Determine the (x, y) coordinate at the center of the cell enclosing the given text.  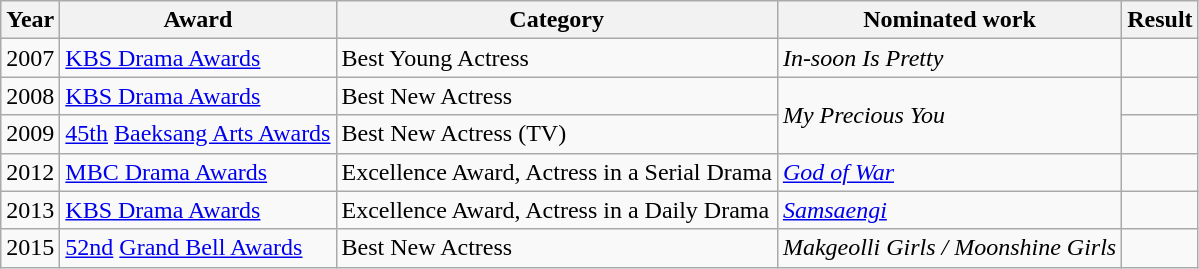
2012 (30, 172)
Excellence Award, Actress in a Daily Drama (556, 210)
Award (198, 20)
45th Baeksang Arts Awards (198, 134)
Best New Actress (TV) (556, 134)
My Precious You (949, 115)
Excellence Award, Actress in a Serial Drama (556, 172)
Makgeolli Girls / Moonshine Girls (949, 248)
MBC Drama Awards (198, 172)
Category (556, 20)
2015 (30, 248)
52nd Grand Bell Awards (198, 248)
2007 (30, 58)
2009 (30, 134)
God of War (949, 172)
In-soon Is Pretty (949, 58)
Best Young Actress (556, 58)
Samsaengi (949, 210)
Result (1160, 20)
Nominated work (949, 20)
2013 (30, 210)
Year (30, 20)
2008 (30, 96)
